Find where the given text appears and provide that cell's center as (X, Y) coordinate. 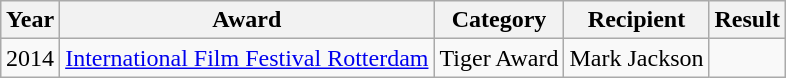
Tiger Award (499, 58)
Category (499, 20)
Result (747, 20)
Mark Jackson (636, 58)
2014 (30, 58)
Year (30, 20)
International Film Festival Rotterdam (247, 58)
Award (247, 20)
Recipient (636, 20)
